For the text-containing cell, return its midpoint in (x, y) coordinate format. 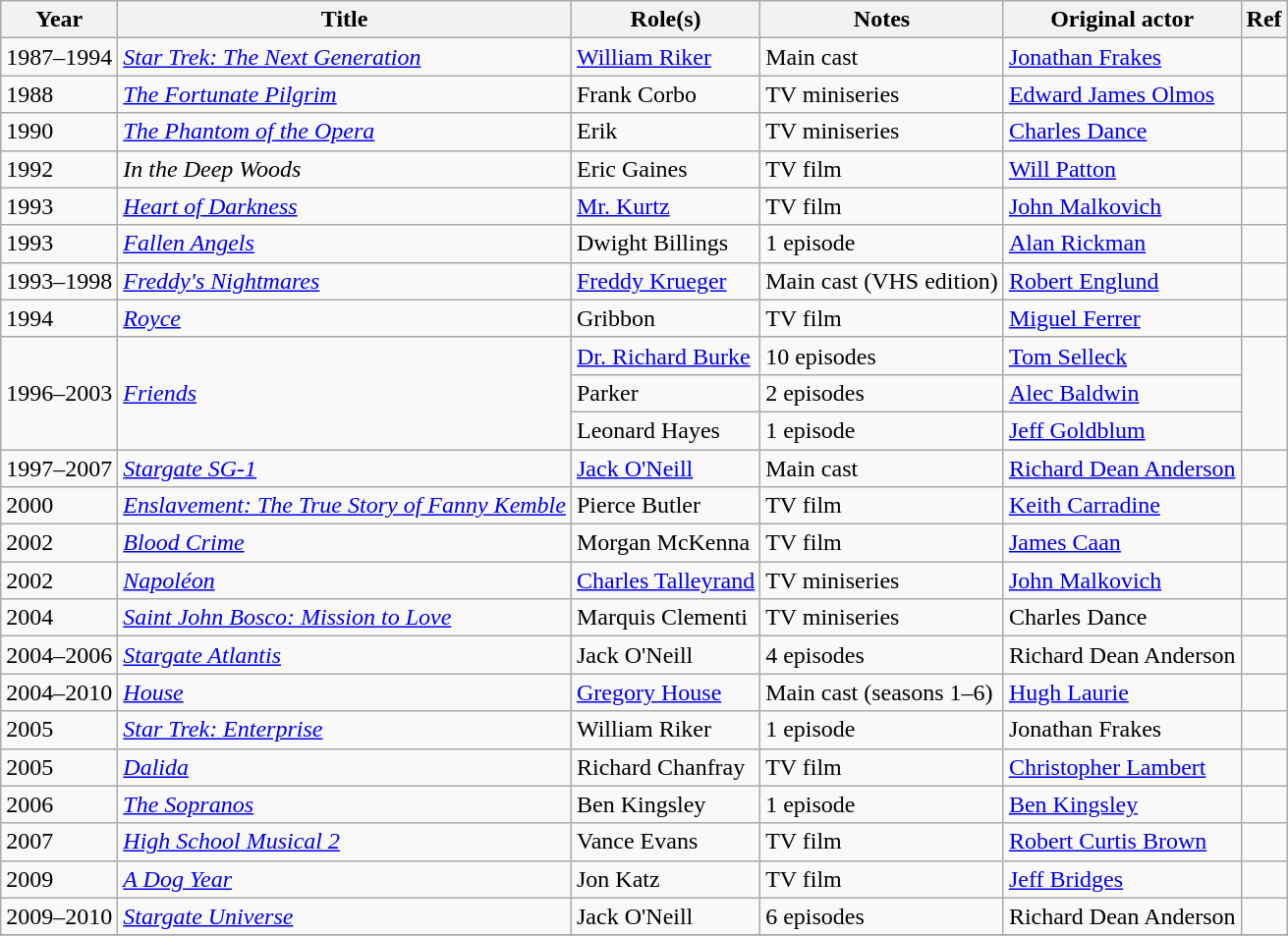
Eric Gaines (665, 169)
Alan Rickman (1122, 244)
2004–2006 (59, 655)
2004 (59, 618)
Erik (665, 132)
Napoléon (345, 580)
Gribbon (665, 318)
1997–2007 (59, 468)
Pierce Butler (665, 506)
Alec Baldwin (1122, 393)
1987–1994 (59, 57)
Gregory House (665, 692)
Stargate SG-1 (345, 468)
Jeff Bridges (1122, 879)
In the Deep Woods (345, 169)
Role(s) (665, 20)
Saint John Bosco: Mission to Love (345, 618)
Heart of Darkness (345, 206)
Dwight Billings (665, 244)
Jon Katz (665, 879)
Vance Evans (665, 842)
1993–1998 (59, 281)
Stargate Atlantis (345, 655)
Leonard Hayes (665, 430)
2006 (59, 804)
A Dog Year (345, 879)
Tom Selleck (1122, 356)
Notes (882, 20)
Jeff Goldblum (1122, 430)
Mr. Kurtz (665, 206)
10 episodes (882, 356)
Dr. Richard Burke (665, 356)
Friends (345, 393)
Marquis Clementi (665, 618)
Robert Curtis Brown (1122, 842)
2000 (59, 506)
4 episodes (882, 655)
Freddy's Nightmares (345, 281)
2007 (59, 842)
Frank Corbo (665, 94)
The Sopranos (345, 804)
Charles Talleyrand (665, 580)
House (345, 692)
Main cast (VHS edition) (882, 281)
Stargate Universe (345, 916)
Year (59, 20)
1988 (59, 94)
The Phantom of the Opera (345, 132)
Main cast (seasons 1–6) (882, 692)
2 episodes (882, 393)
1992 (59, 169)
2004–2010 (59, 692)
Enslavement: The True Story of Fanny Kemble (345, 506)
1996–2003 (59, 393)
The Fortunate Pilgrim (345, 94)
Royce (345, 318)
Morgan McKenna (665, 543)
Blood Crime (345, 543)
Keith Carradine (1122, 506)
Freddy Krueger (665, 281)
Title (345, 20)
Edward James Olmos (1122, 94)
6 episodes (882, 916)
James Caan (1122, 543)
1990 (59, 132)
1994 (59, 318)
Ref (1263, 20)
Robert Englund (1122, 281)
Parker (665, 393)
Miguel Ferrer (1122, 318)
2009–2010 (59, 916)
Hugh Laurie (1122, 692)
Christopher Lambert (1122, 767)
Fallen Angels (345, 244)
Dalida (345, 767)
2009 (59, 879)
Star Trek: Enterprise (345, 730)
Original actor (1122, 20)
High School Musical 2 (345, 842)
Star Trek: The Next Generation (345, 57)
Will Patton (1122, 169)
Richard Chanfray (665, 767)
